Identify which cell holds the provided text, then report its [x, y] central coordinate. 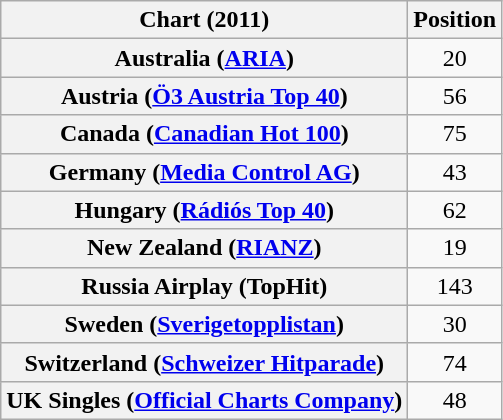
Switzerland (Schweizer Hitparade) [204, 362]
56 [455, 96]
Sweden (Sverigetopplistan) [204, 324]
Germany (Media Control AG) [204, 172]
Russia Airplay (TopHit) [204, 286]
New Zealand (RIANZ) [204, 248]
62 [455, 210]
143 [455, 286]
75 [455, 134]
Australia (ARIA) [204, 58]
Position [455, 20]
Canada (Canadian Hot 100) [204, 134]
Chart (2011) [204, 20]
48 [455, 400]
UK Singles (Official Charts Company) [204, 400]
Hungary (Rádiós Top 40) [204, 210]
30 [455, 324]
19 [455, 248]
74 [455, 362]
Austria (Ö3 Austria Top 40) [204, 96]
20 [455, 58]
43 [455, 172]
